Pinpoint the cell where the given text exists, returning its [x, y] midpoint coordinate. 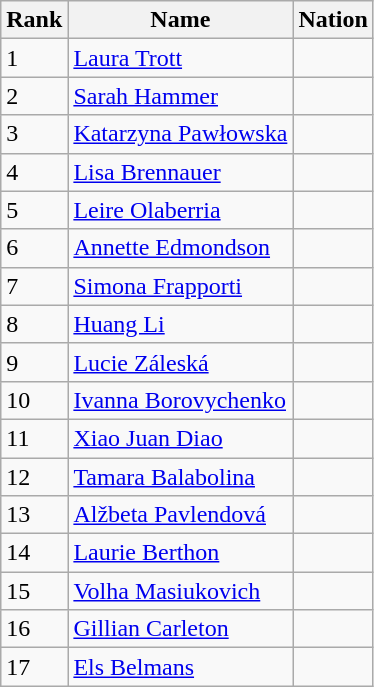
15 [34, 591]
2 [34, 96]
7 [34, 286]
Volha Masiukovich [180, 591]
Xiao Juan Diao [180, 438]
11 [34, 438]
Alžbeta Pavlendová [180, 515]
Simona Frapporti [180, 286]
3 [34, 134]
5 [34, 210]
Gillian Carleton [180, 629]
8 [34, 324]
Tamara Balabolina [180, 477]
1 [34, 58]
Lisa Brennauer [180, 172]
16 [34, 629]
17 [34, 667]
Sarah Hammer [180, 96]
Nation [333, 20]
14 [34, 553]
Annette Edmondson [180, 248]
Leire Olaberria [180, 210]
Els Belmans [180, 667]
Lucie Záleská [180, 362]
4 [34, 172]
Rank [34, 20]
Name [180, 20]
10 [34, 400]
Ivanna Borovychenko [180, 400]
Huang Li [180, 324]
Laurie Berthon [180, 553]
9 [34, 362]
12 [34, 477]
Laura Trott [180, 58]
13 [34, 515]
6 [34, 248]
Katarzyna Pawłowska [180, 134]
